Search for the cell housing the specified text and yield its (x, y) center coordinate. 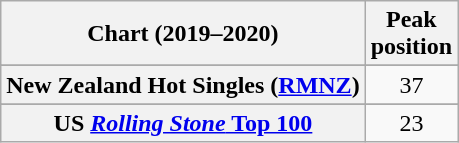
Chart (2019–2020) (183, 34)
23 (411, 123)
Peakposition (411, 34)
US Rolling Stone Top 100 (183, 123)
37 (411, 85)
New Zealand Hot Singles (RMNZ) (183, 85)
